Scan for the cell matching the given text and deliver its [x, y] coordinate at center. 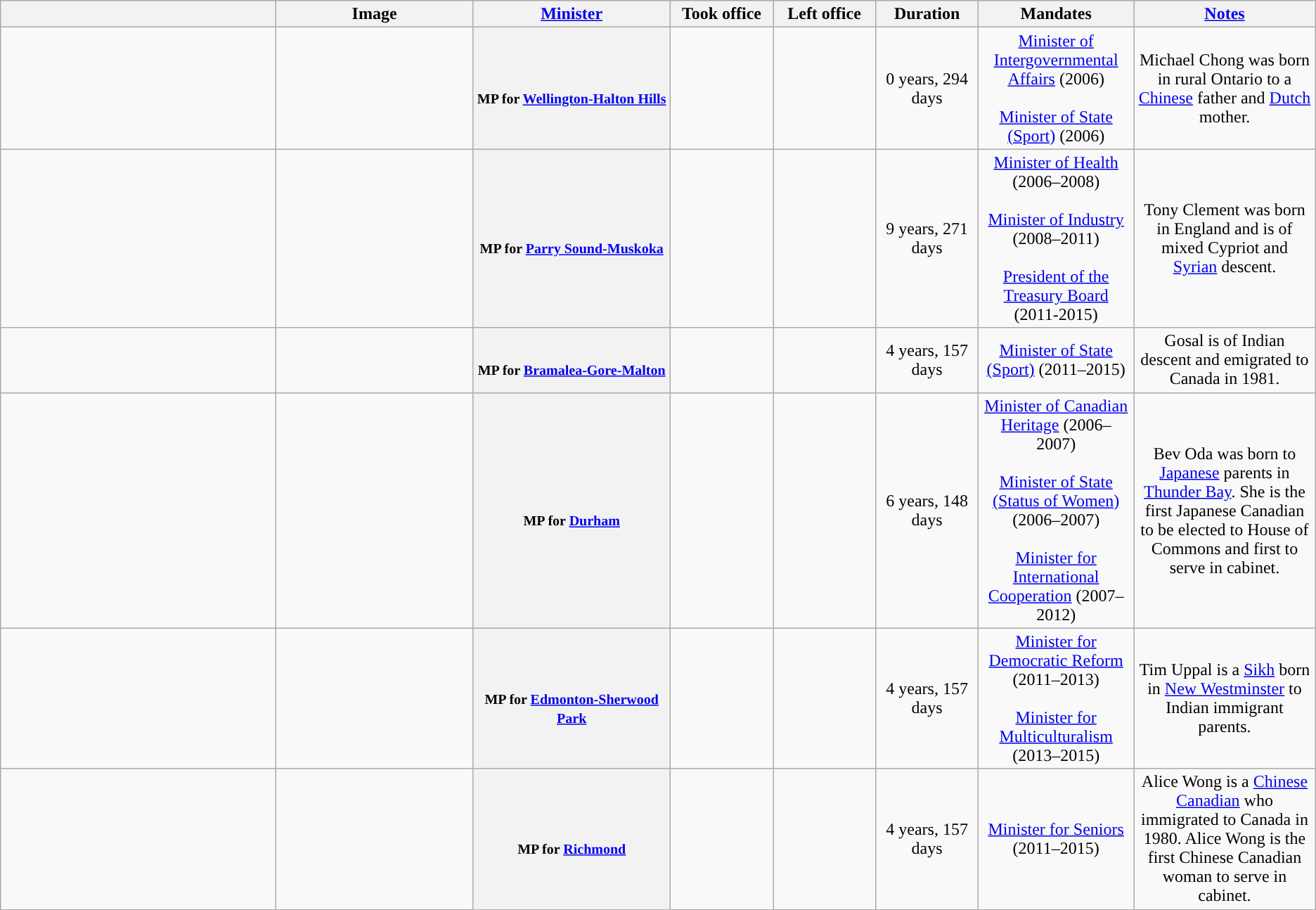
Took office [721, 14]
Mandates [1056, 14]
Tony Clement was born in England and is of mixed Cypriot and Syrian descent. [1225, 238]
Image [374, 14]
Gosal is of Indian descent and emigrated to Canada in 1981. [1225, 360]
MP for Richmond [572, 839]
9 years, 271 days [927, 238]
Notes [1225, 14]
Minister of Health (2006–2008) Minister of Industry (2008–2011) President of the Treasury Board (2011-2015) [1056, 238]
6 years, 148 days [927, 511]
Alice Wong is a Chinese Canadian who immigrated to Canada in 1980. Alice Wong is the first Chinese Canadian woman to serve in cabinet. [1225, 839]
Duration [927, 14]
MP for Parry Sound-Muskoka [572, 238]
Minister of Intergovernmental Affairs (2006) Minister of State (Sport) (2006) [1056, 89]
Minister [572, 14]
Left office [825, 14]
Minister of State (Sport) (2011–2015) [1056, 360]
MP for Wellington-Halton Hills [572, 89]
Minister of Canadian Heritage (2006–2007) Minister of State (Status of Women) (2006–2007) Minister for International Cooperation (2007–2012) [1056, 511]
MP for Edmonton-Sherwood Park [572, 698]
MP for Durham [572, 511]
Minister for Seniors (2011–2015) [1056, 839]
MP for Bramalea-Gore-Malton [572, 360]
Tim Uppal is a Sikh born in New Westminster to Indian immigrant parents. [1225, 698]
Minister for Democratic Reform (2011–2013) Minister for Multiculturalism (2013–2015) [1056, 698]
0 years, 294 days [927, 89]
Michael Chong was born in rural Ontario to a Chinese father and Dutch mother. [1225, 89]
